Detect which cell encompasses the target text, then output its [x, y] center coordinate. 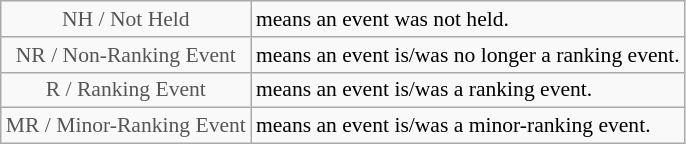
means an event is/was a minor-ranking event. [468, 126]
NR / Non-Ranking Event [126, 55]
R / Ranking Event [126, 90]
means an event was not held. [468, 19]
means an event is/was no longer a ranking event. [468, 55]
MR / Minor-Ranking Event [126, 126]
means an event is/was a ranking event. [468, 90]
NH / Not Held [126, 19]
